Return [X, Y] of the center of cell containing provided text 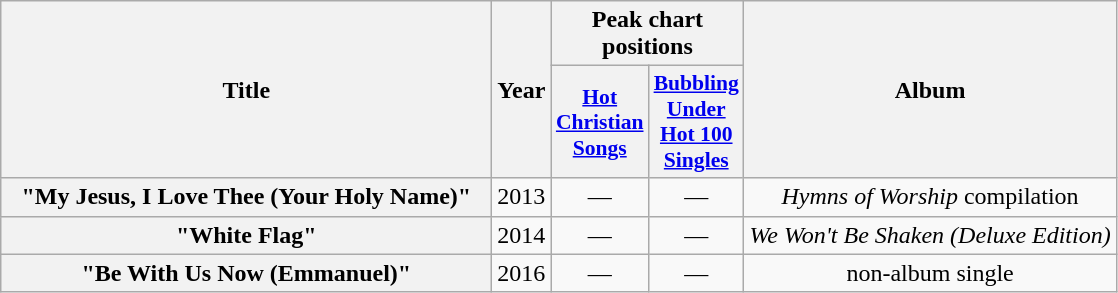
2016 [522, 273]
Year [522, 90]
Title [246, 90]
Bubbling Under Hot 100 Singles [696, 122]
"White Flag" [246, 235]
"Be With Us Now (Emmanuel)" [246, 273]
Peak chart positions [648, 34]
non-album single [930, 273]
We Won't Be Shaken (Deluxe Edition) [930, 235]
Album [930, 90]
2014 [522, 235]
"My Jesus, I Love Thee (Your Holy Name)" [246, 197]
2013 [522, 197]
Hymns of Worship compilation [930, 197]
Hot Christian Songs [600, 122]
